Identify which cell holds the provided text, then report its [x, y] central coordinate. 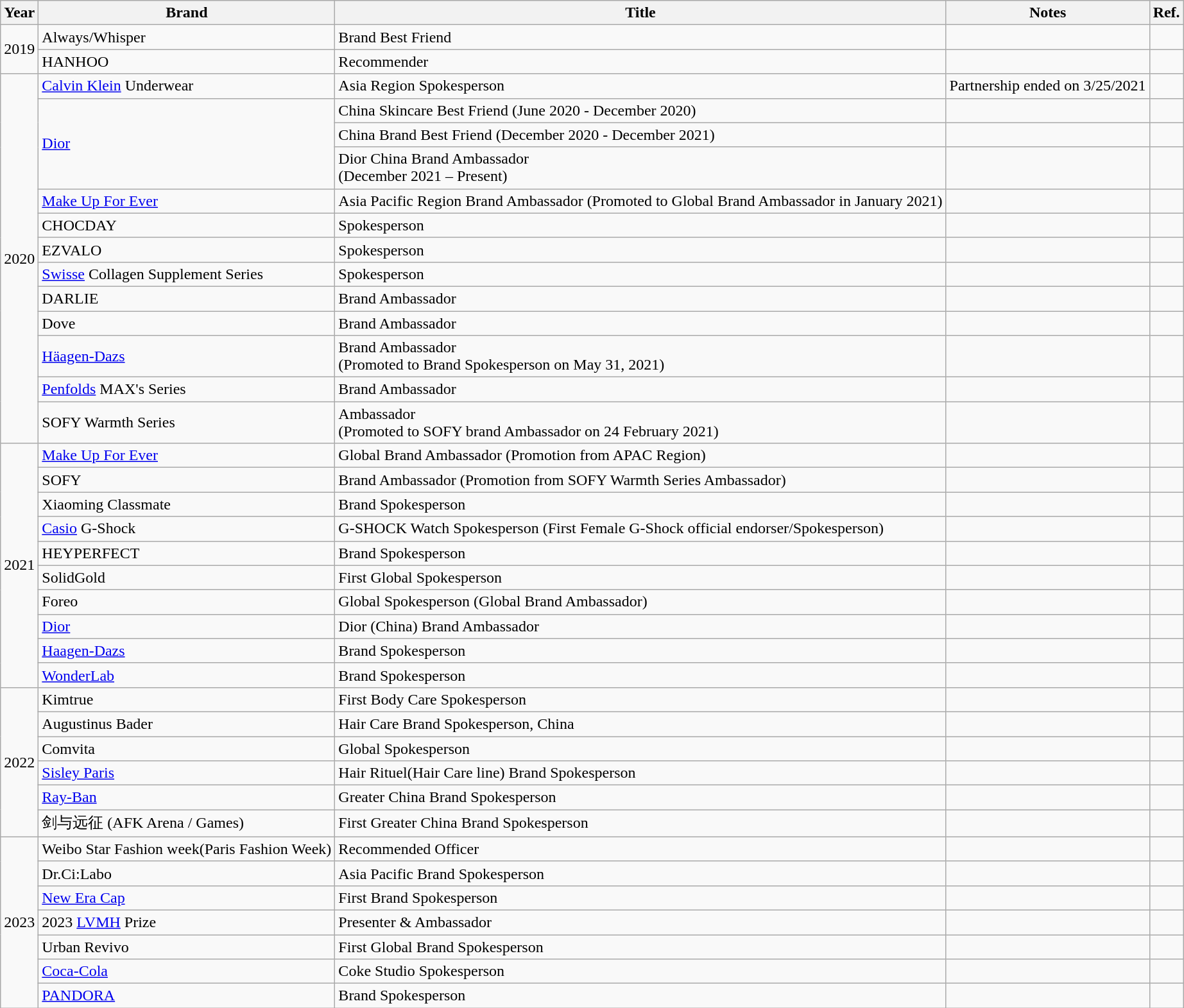
Partnership ended on 3/25/2021 [1047, 86]
Dior China Brand Ambassador(December 2021 – Present) [640, 168]
HEYPERFECT [187, 553]
Brand Ambassador(Promoted to Brand Spokesperson on May 31, 2021) [640, 357]
2020 [19, 259]
Hair Rituel(Hair Care line) Brand Spokesperson [640, 773]
剑与远征 (AFK Arena / Games) [187, 824]
First Global Spokesperson [640, 577]
Comvita [187, 749]
SOFY [187, 480]
Recommended Officer [640, 849]
Urban Revivo [187, 946]
Casio G-Shock [187, 529]
2022 [19, 762]
Notes [1047, 13]
Year [19, 13]
SolidGold [187, 577]
China Brand Best Friend (December 2020 - December 2021) [640, 135]
China Skincare Best Friend (June 2020 - December 2020) [640, 110]
Kimtrue [187, 699]
Foreo [187, 602]
2023 LVMH Prize [187, 922]
Global Brand Ambassador (Promotion from APAC Region) [640, 456]
2023 [19, 922]
Penfolds MAX's Series [187, 389]
CHOCDAY [187, 225]
Hair Care Brand Spokesperson, China [640, 724]
SOFY Warmth Series [187, 422]
Coke Studio Spokesperson [640, 971]
Asia Pacific Region Brand Ambassador (Promoted to Global Brand Ambassador in January 2021) [640, 201]
Brand Ambassador (Promotion from SOFY Warmth Series Ambassador) [640, 480]
Asia Region Spokesperson [640, 86]
G-SHOCK Watch Spokesperson (First Female G-Shock official endorser/Spokesperson) [640, 529]
Calvin Klein Underwear [187, 86]
Greater China Brand Spokesperson [640, 798]
Ray-Ban [187, 798]
Augustinus Bader [187, 724]
Recommender [640, 62]
First Global Brand Spokesperson [640, 946]
Sisley Paris [187, 773]
Xiaoming Classmate [187, 504]
PANDORA [187, 996]
WonderLab [187, 675]
First Body Care Spokesperson [640, 699]
DARLIE [187, 298]
Dior (China) Brand Ambassador [640, 626]
Brand [187, 13]
Presenter & Ambassador [640, 922]
Ref. [1167, 13]
Dr.Ci:Labo [187, 873]
Ambassador(Promoted to SOFY brand Ambassador on 24 February 2021) [640, 422]
Global Spokesperson [640, 749]
2019 [19, 49]
Häagen-Dazs [187, 357]
Swisse Collagen Supplement Series [187, 274]
Asia Pacific Brand Spokesperson [640, 873]
Global Spokesperson (Global Brand Ambassador) [640, 602]
Coca-Cola [187, 971]
First Greater China Brand Spokesperson [640, 824]
HANHOO [187, 62]
2021 [19, 566]
Brand Best Friend [640, 37]
First Brand Spokesperson [640, 898]
Haagen-Dazs [187, 651]
Weibo Star Fashion week(Paris Fashion Week) [187, 849]
Always/Whisper [187, 37]
Title [640, 13]
EZVALO [187, 250]
Dove [187, 323]
New Era Cap [187, 898]
